Provide the (X, Y) coordinate of the cell's center where the given text is located.  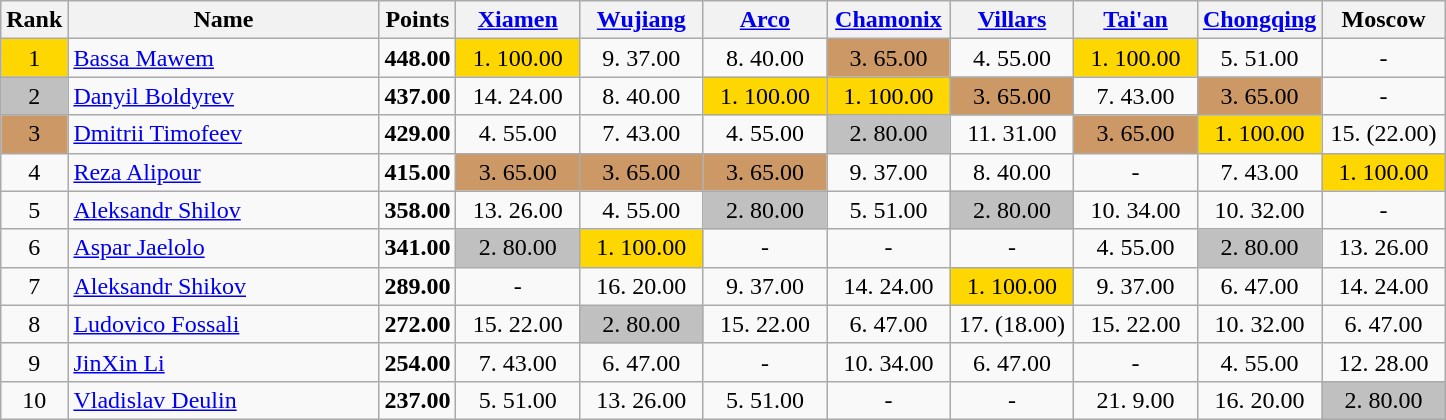
448.00 (418, 58)
Chamonix (889, 20)
9 (34, 362)
3 (34, 134)
429.00 (418, 134)
17. (18.00) (1012, 324)
Aspar Jaelolo (224, 248)
10 (34, 400)
Xiamen (518, 20)
Tai'an (1136, 20)
Ludovico Fossali (224, 324)
Danyil Boldyrev (224, 96)
437.00 (418, 96)
4 (34, 172)
8 (34, 324)
15. (22.00) (1384, 134)
289.00 (418, 286)
Chongqing (1259, 20)
Aleksandr Shikov (224, 286)
Points (418, 20)
Vladislav Deulin (224, 400)
Villars (1012, 20)
6 (34, 248)
Dmitrii Timofeev (224, 134)
Moscow (1384, 20)
Rank (34, 20)
415.00 (418, 172)
Aleksandr Shilov (224, 210)
Wujiang (642, 20)
1 (34, 58)
341.00 (418, 248)
272.00 (418, 324)
12. 28.00 (1384, 362)
JinXin Li (224, 362)
358.00 (418, 210)
Name (224, 20)
Reza Alipour (224, 172)
237.00 (418, 400)
7 (34, 286)
Bassa Mawem (224, 58)
5 (34, 210)
2 (34, 96)
21. 9.00 (1136, 400)
11. 31.00 (1012, 134)
Arco (765, 20)
254.00 (418, 362)
